Return (x, y) of the center of cell containing provided text 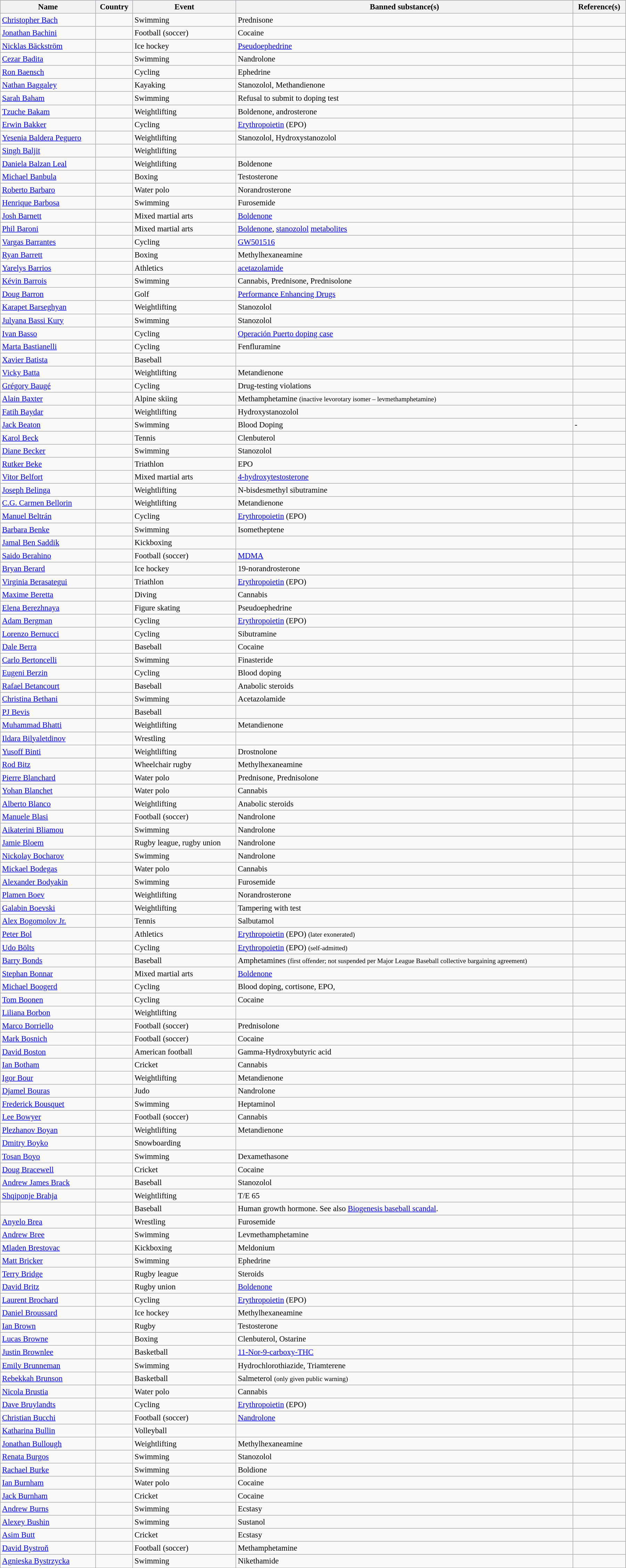
Carlo Bertoncelli (48, 660)
Stanozolol, Hydroxystanozolol (404, 138)
Jonathan Bachini (48, 33)
Clenbuterol, Ostarine (404, 1339)
Justin Brownlee (48, 1352)
Blood Doping (404, 425)
Prednisone, Prednisolone (404, 778)
Andrew James Brack (48, 1182)
Boldenone, androsterone (404, 112)
Judo (184, 1091)
Yesenia Baldera Peguero (48, 138)
Agnieska Bystrzycka (48, 1561)
Fatih Baydar (48, 412)
Refusal to submit to doping test (404, 98)
Kévin Barrois (48, 281)
Methamphetamine (404, 1548)
David Britz (48, 1287)
David Boston (48, 1052)
Alain Baxter (48, 399)
Lorenzo Bernucci (48, 634)
Cannabis, Prednisone, Prednisolone (404, 281)
Salbutamol (404, 921)
Nicklas Bäckström (48, 46)
Singh Baljit (48, 150)
Jack Burnham (48, 1496)
Michael Banbula (48, 177)
Alberto Blanco (48, 804)
Jamie Bloem (48, 843)
Meldonium (404, 1248)
Doug Barron (48, 294)
Tosan Boyo (48, 1156)
Christian Bucchi (48, 1418)
Saido Berahino (48, 556)
Vicky Batta (48, 373)
Tom Boonen (48, 1000)
Rugby league (184, 1274)
Roberto Barbaro (48, 190)
Operación Puerto doping case (404, 334)
Rutker Beke (48, 464)
Erythropoietin (EPO) (self-admitted) (404, 947)
Dave Bruylandts (48, 1404)
EPO (404, 464)
T/E 65 (404, 1196)
Yohan Blanchet (48, 791)
19-norandrosterone (404, 568)
Methamphetamine (inactive levorotary isomer – levmethamphetamine) (404, 399)
Rugby union (184, 1287)
Golf (184, 294)
Mark Bosnich (48, 1039)
Jonathan Bullough (48, 1444)
Ian Brown (48, 1326)
Peter Bol (48, 934)
Barry Bonds (48, 960)
Reference(s) (599, 7)
Virginia Berasategui (48, 582)
Henrique Barbosa (48, 203)
Dmitry Boyko (48, 1143)
Name (48, 7)
Michael Boogerd (48, 986)
Jack Beaton (48, 425)
Emily Brunneman (48, 1365)
Country (114, 7)
Vitor Belfort (48, 477)
Daniel Broussard (48, 1313)
Dale Berra (48, 647)
Sarah Baham (48, 98)
Hydrochlorothiazide, Triamterene (404, 1365)
Event (184, 7)
Human growth hormone. See also Biogenesis baseball scandal. (404, 1209)
Rugby league, rugby union (184, 843)
Manuele Blasi (48, 817)
Wheelchair rugby (184, 764)
Daniela Balzan Leal (48, 164)
Blood doping, cortisone, EPO, (404, 986)
Diane Becker (48, 451)
Elena Berezhnaya (48, 608)
Performance Enhancing Drugs (404, 294)
PJ Bevis (48, 712)
Andrew Burns (48, 1509)
Shqiponje Brahja (48, 1196)
Heptaminol (404, 1104)
4-hydroxytestosterone (404, 477)
Plezhanov Boyan (48, 1130)
Tzuche Bakam (48, 112)
Sustanol (404, 1522)
Erythropoietin (EPO) (later exonerated) (404, 934)
Mladen Brestovac (48, 1248)
Nathan Baggaley (48, 85)
Galabin Boevski (48, 908)
Grégory Baugé (48, 386)
Lee Bowyer (48, 1117)
Ron Baensch (48, 72)
Stanozolol, Methandienone (404, 85)
Clenbuterol (404, 438)
Christina Bethani (48, 699)
Snowboarding (184, 1143)
Boldenone, stanozolol metabolites (404, 229)
Amphetamines (first offender; not suspended per Major League Baseball collective bargaining agreement) (404, 960)
Prednisolone (404, 1026)
Blood doping (404, 673)
Liliana Borbon (48, 1013)
Eugeni Berzin (48, 673)
Udo Bölts (48, 947)
Diving (184, 595)
Fenfluramine (404, 346)
Ivan Basso (48, 334)
Gamma-Hydroxybutyric acid (404, 1052)
Marta Bastianelli (48, 346)
Plamen Boev (48, 895)
Alex Bogomolov Jr. (48, 921)
Phil Baroni (48, 229)
Xavier Batista (48, 360)
Anyelo Brea (48, 1222)
Joseph Belinga (48, 490)
Ryan Barrett (48, 255)
Pierre Blanchard (48, 778)
Acetazolamide (404, 699)
Djamel Bouras (48, 1091)
Frederick Bousquet (48, 1104)
Sibutramine (404, 634)
Nikethamide (404, 1561)
Erwin Bakker (48, 124)
Vargas Barrantes (48, 242)
Alpine skiing (184, 399)
Christopher Bach (48, 20)
N-bisdesmethyl sibutramine (404, 490)
Laurent Brochard (48, 1300)
Bryan Berard (48, 568)
Finasteride (404, 660)
Stephan Bonnar (48, 974)
Josh Barnett (48, 216)
Aikaterini Bliamou (48, 830)
Levmethamphetamine (404, 1235)
Ildara Bilyaletdinov (48, 738)
Ian Botham (48, 1065)
Steroids (404, 1274)
Muhammad Bhatti (48, 725)
Terry Bridge (48, 1274)
MDMA (404, 556)
Matt Bricker (48, 1261)
- (599, 425)
Barbara Benke (48, 529)
Jamal Ben Saddik (48, 542)
Alexey Bushin (48, 1522)
Nicola Brustia (48, 1392)
Maxime Beretta (48, 595)
11-Nor-9-carboxy-THC (404, 1352)
Kayaking (184, 85)
Rod Bitz (48, 764)
Boldione (404, 1470)
Rebekkah Brunson (48, 1378)
Rugby (184, 1326)
Salmeterol (only given public warning) (404, 1378)
Julyana Bassi Kury (48, 320)
Figure skating (184, 608)
Karapet Barseghyan (48, 307)
Prednisone (404, 20)
Banned substance(s) (404, 7)
acetazolamide (404, 268)
Andrew Bree (48, 1235)
Drostnolone (404, 752)
Cezar Badita (48, 59)
Hydroxystanozolol (404, 412)
Adam Bergman (48, 621)
Alexander Bodyakin (48, 882)
Volleyball (184, 1431)
Manuel Beltrán (48, 516)
Yusoff Binti (48, 752)
Drug-testing violations (404, 386)
Katharina Bullin (48, 1431)
Renata Burgos (48, 1457)
Karol Beck (48, 438)
David Bystroň (48, 1548)
C.G. Carmen Bellorin (48, 503)
American football (184, 1052)
Nickolay Bocharov (48, 856)
Isometheptene (404, 529)
Rachael Burke (48, 1470)
Igor Bour (48, 1078)
GW501516 (404, 242)
Mickael Bodegas (48, 869)
Doug Bracewell (48, 1169)
Dexamethasone (404, 1156)
Lucas Browne (48, 1339)
Rafael Betancourt (48, 686)
Yarelys Barrios (48, 268)
Ian Burnham (48, 1483)
Asim Butt (48, 1535)
Marco Borriello (48, 1026)
Tampering with test (404, 908)
